Find where the given text appears and provide that cell's center as (x, y) coordinate. 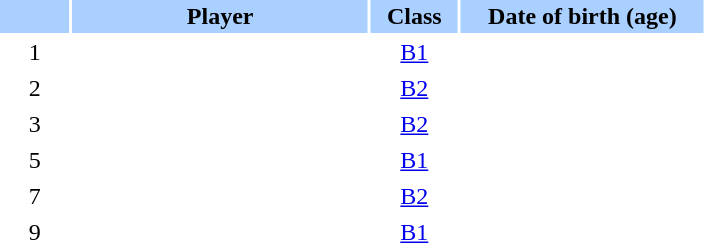
2 (34, 88)
Player (220, 16)
5 (34, 160)
1 (34, 52)
7 (34, 196)
3 (34, 124)
Class (414, 16)
Date of birth (age) (582, 16)
